Scan for the cell matching the given text and deliver its [X, Y] coordinate at center. 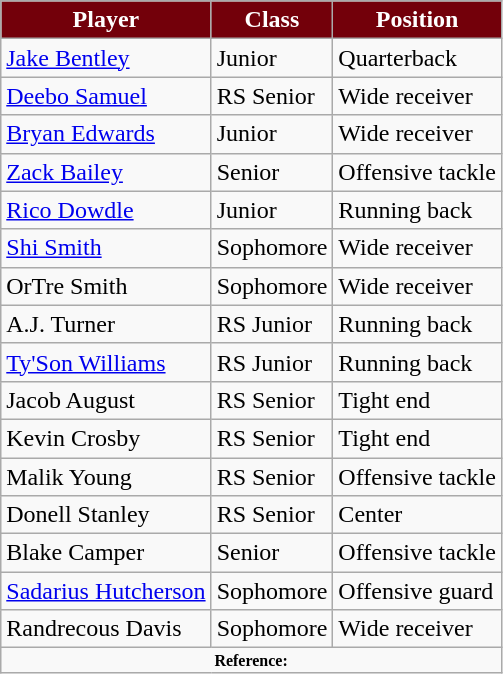
OrTre Smith [106, 286]
Rico Dowdle [106, 210]
Blake Camper [106, 553]
Class [272, 20]
Kevin Crosby [106, 438]
Quarterback [418, 58]
Malik Young [106, 477]
Offensive guard [418, 591]
Bryan Edwards [106, 134]
Center [418, 515]
Jake Bentley [106, 58]
Sadarius Hutcherson [106, 591]
Shi Smith [106, 248]
Zack Bailey [106, 172]
Donell Stanley [106, 515]
Player [106, 20]
Ty'Son Williams [106, 362]
Randrecous Davis [106, 629]
Position [418, 20]
Deebo Samuel [106, 96]
Reference: [252, 660]
A.J. Turner [106, 324]
Jacob August [106, 400]
